Pinpoint the cell where the given text exists, returning its [X, Y] midpoint coordinate. 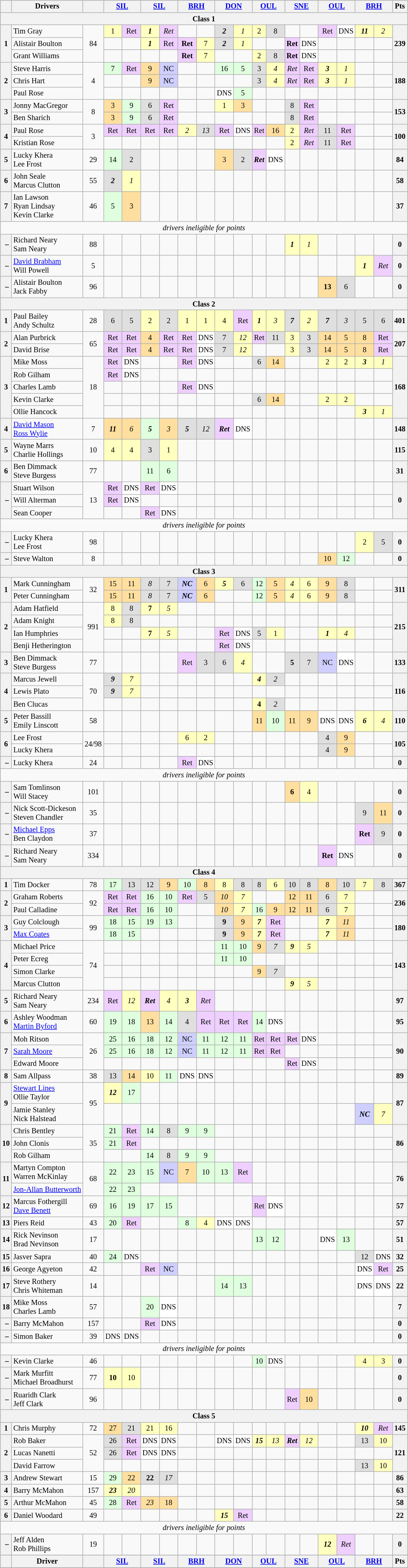
Sean Cooper [47, 513]
Sam Tomlinson Will Stacey [47, 792]
Will Alterman [47, 501]
72 [93, 1428]
101 [93, 792]
Grant Williams [47, 56]
45 [93, 1503]
Adam Knight [47, 621]
63 [400, 1491]
116 [400, 692]
39 [93, 1336]
Peter Bassill Emily Linscott [47, 721]
70 [93, 692]
Wayne Marrs Charlie Hollings [47, 450]
Chris Murphy [47, 1428]
Class 2 [204, 304]
133 [400, 663]
115 [400, 450]
Lee Frost [47, 738]
65 [93, 343]
153 [400, 112]
99 [93, 928]
Rob Baker [47, 1441]
Moh Ritson [47, 1039]
Alistair Boulton Jack Fabby [47, 287]
215 [400, 627]
Michael Price [47, 947]
69 [93, 1206]
188 [400, 81]
David Brabham Will Powell [47, 266]
Mike Moss [47, 363]
Chris Hart [47, 81]
Max Coates [47, 934]
334 [93, 855]
Marcus Fothergill Dave Benett [47, 1206]
Paul Calladine [47, 910]
Driver [47, 1561]
Jamie Stanley Nick Halstead [47, 1114]
145 [400, 1428]
236 [400, 903]
311 [400, 590]
Mark Murfitt Michael Broadhurst [47, 1378]
Kristian Rose [47, 143]
87 [400, 1104]
Jeff Alden Rob Phillips [47, 1544]
Mark Cunningham [47, 584]
234 [93, 1001]
Rick Nevinson Brad Nevinson [47, 1240]
Jasver Sapra [47, 1257]
92 [93, 903]
Chris Bentley [47, 1131]
Marcus Jewell [47, 679]
Piers Reid [47, 1223]
401 [400, 321]
Martyn Compton Warren McKinlay [47, 1173]
Stuart Wilson [47, 488]
24/98 [93, 744]
Ollie Hancock [47, 412]
Class 5 [204, 1416]
Simon Clarke [47, 972]
148 [400, 429]
Adam Hatfield [47, 609]
Tim Gray [47, 31]
110 [400, 721]
Arthur McMahon [47, 1503]
88 [93, 245]
100 [400, 136]
Simon Baker [47, 1336]
55 [93, 181]
Jonny MacGregor [47, 106]
Paul Bailey Andy Schultz [47, 321]
Ian Humphries [47, 633]
Lucas Nanetti [47, 1453]
Steve Rothery Chris Whiteman [47, 1286]
Ashley Woodman Martin Byford [47, 1022]
367 [400, 885]
Andrew Stewart [47, 1478]
60 [93, 1022]
78 [93, 885]
Ben Sharich [47, 118]
98 [93, 542]
Charles Lamb [47, 387]
Class 1 [204, 19]
Tim Docker [47, 885]
David Farrow [47, 1466]
Class 4 [204, 872]
991 [93, 627]
Alan Purbrick [47, 337]
31 [400, 471]
27 [113, 1428]
Stewart Lines Ollie Taylor [47, 1093]
Jon-Allan Butterworth [47, 1189]
Michael Epps Ben Claydon [47, 834]
90 [400, 1051]
Marcus Clutton [47, 984]
Steve Walton [47, 559]
76 [400, 1179]
51 [400, 1240]
121 [400, 1453]
George Agyeton [47, 1269]
Peter Ecreg [47, 959]
68 [93, 1179]
40 [93, 1257]
97 [400, 1001]
42 [93, 1269]
Ruaridh Clark Jeff Clark [47, 1399]
Drivers [47, 7]
49 [93, 1515]
89 [400, 1076]
Benji Hetherington [47, 646]
Ian Lawson Ryan Lindsay Kevin Clarke [47, 207]
Sam Allpass [47, 1076]
239 [400, 43]
38 [93, 1076]
105 [400, 744]
David Mason Ross Wylie [47, 429]
Lewis Plato [47, 692]
Ben Clucas [47, 704]
Edward Moore [47, 1064]
Peter Cunningham [47, 596]
168 [400, 387]
Class 3 [204, 571]
Daniel Woodard [47, 1515]
180 [400, 928]
52 [93, 1453]
74 [93, 965]
Guy Colclough [47, 922]
Alistair Boulton [47, 44]
David Brise [47, 350]
Steve Harris [47, 69]
Sarah Moore [47, 1051]
207 [400, 343]
John Clonis [47, 1144]
Graham Roberts [47, 897]
143 [400, 965]
43 [93, 1223]
Nick Scott-Dickeson Steven Chandler [47, 813]
Mike Moss Charles Lamb [47, 1307]
John Seale Marcus Clutton [47, 181]
